Return the [x, y] coordinate for the center point of the cell that contains the specified text.  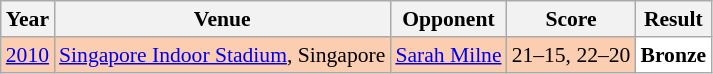
Result [673, 19]
Bronze [673, 55]
Singapore Indoor Stadium, Singapore [222, 55]
Venue [222, 19]
Score [572, 19]
Opponent [448, 19]
Sarah Milne [448, 55]
21–15, 22–20 [572, 55]
2010 [28, 55]
Year [28, 19]
